Capture the cell that displays the provided text and extract its [X, Y] central coordinate. 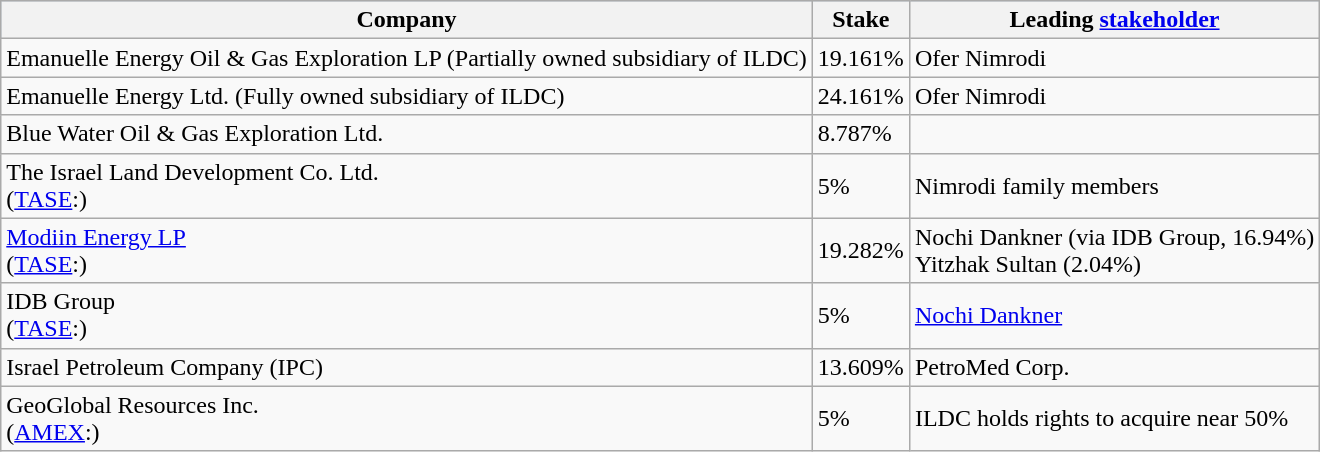
Blue Water Oil & Gas Exploration Ltd. [407, 134]
GeoGlobal Resources Inc.(AMEX:) [407, 418]
IDB Group(TASE:) [407, 316]
Nimrodi family members [1114, 186]
Company [407, 20]
24.161% [860, 96]
Modiin Energy LP(TASE:) [407, 250]
Nochi Dankner [1114, 316]
8.787% [860, 134]
ILDC holds rights to acquire near 50% [1114, 418]
PetroMed Corp. [1114, 367]
19.282% [860, 250]
Emanuelle Energy Oil & Gas Exploration LP (Partially owned subsidiary of ILDC) [407, 58]
13.609% [860, 367]
Nochi Dankner (via IDB Group, 16.94%) Yitzhak Sultan (2.04%) [1114, 250]
The Israel Land Development Co. Ltd.(TASE:) [407, 186]
Israel Petroleum Company (IPC) [407, 367]
Emanuelle Energy Ltd. (Fully owned subsidiary of ILDC) [407, 96]
Leading stakeholder [1114, 20]
19.161% [860, 58]
Stake [860, 20]
